Output the (x, y) coordinate of the center of the cell containing the given text.  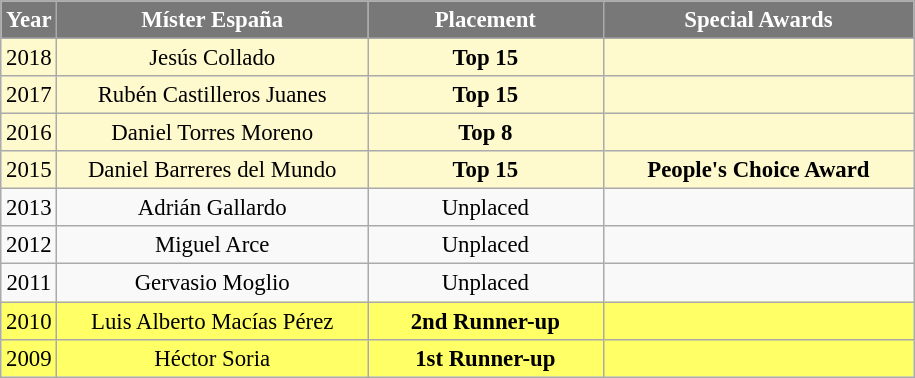
Gervasio Moglio (212, 283)
2016 (29, 133)
Jesús Collado (212, 58)
Héctor Soria (212, 358)
1st Runner-up (486, 358)
People's Choice Award (758, 170)
Year (29, 20)
Top 8 (486, 133)
2017 (29, 95)
Daniel Barreres del Mundo (212, 170)
2015 (29, 170)
2011 (29, 283)
Miguel Arce (212, 245)
2009 (29, 358)
Míster España (212, 20)
Luis Alberto Macías Pérez (212, 321)
Daniel Torres Moreno (212, 133)
2013 (29, 208)
Placement (486, 20)
2018 (29, 58)
Special Awards (758, 20)
Rubén Castilleros Juanes (212, 95)
2nd Runner-up (486, 321)
2012 (29, 245)
Adrián Gallardo (212, 208)
2010 (29, 321)
